Detect which cell encompasses the target text, then output its [X, Y] center coordinate. 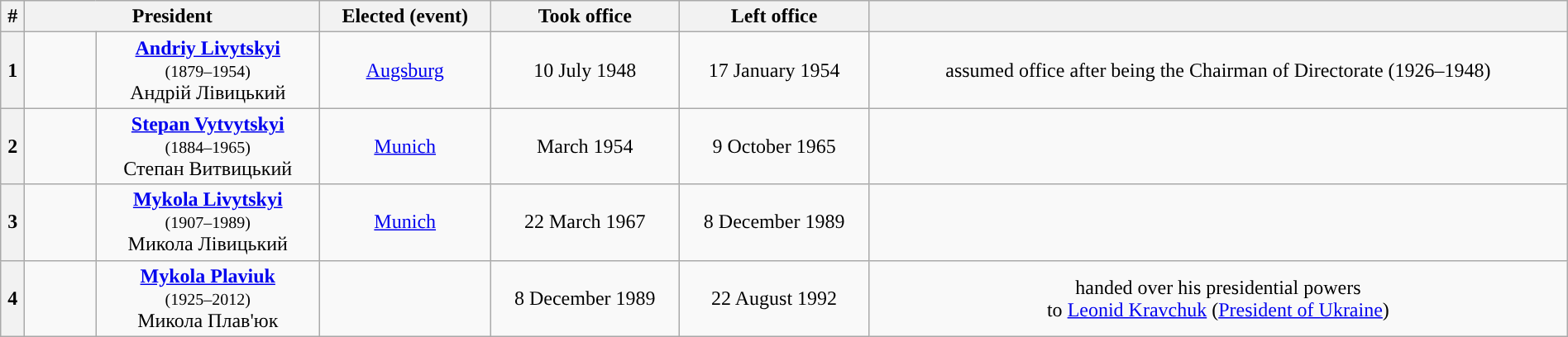
Augsburg [405, 70]
1 [13, 70]
assumed office after being the Chairman of Directorate (1926–1948) [1219, 70]
Andriy Livytskyi(1879–1954)Андрій Лівицький [208, 70]
10 July 1948 [586, 70]
Mykola Livytskyi(1907–1989)Микола Лівицький [208, 222]
9 October 1965 [774, 146]
President [172, 17]
22 March 1967 [586, 222]
March 1954 [586, 146]
Elected (event) [405, 17]
4 [13, 298]
3 [13, 222]
Left office [774, 17]
handed over his presidential powersto Leonid Kravchuk (President of Ukraine) [1219, 298]
22 August 1992 [774, 298]
17 January 1954 [774, 70]
Took office [586, 17]
2 [13, 146]
# [13, 17]
Stepan Vytvytskyi(1884–1965)Степан Витвицький [208, 146]
Mykola Plaviuk(1925–2012)Микола Плав'юк [208, 298]
